Determine the (X, Y) coordinate at the center of the cell enclosing the given text.  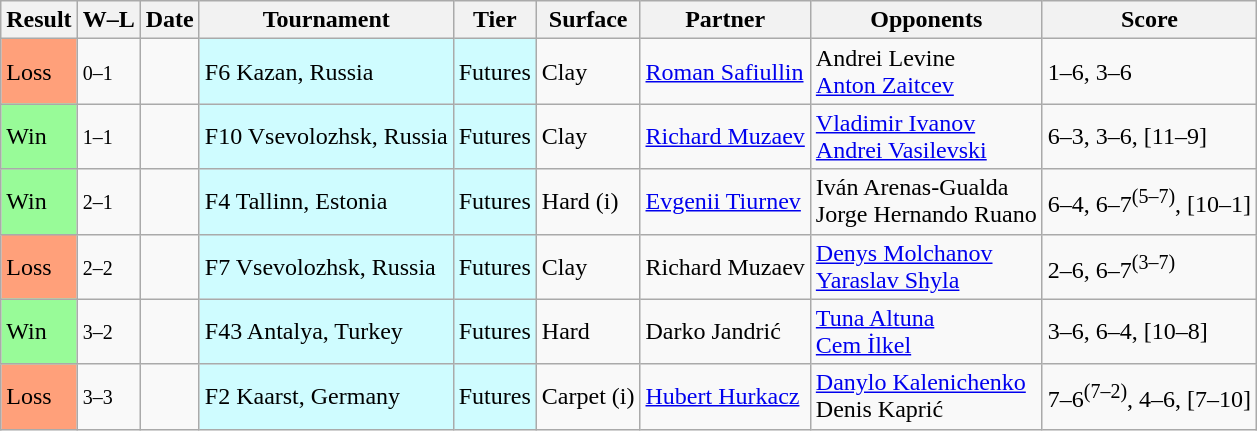
F7 Vsevolozhsk, Russia (326, 266)
Result (39, 20)
Darko Jandrić (725, 332)
3–6, 6–4, [10–8] (1149, 332)
Iván Arenas-Gualda Jorge Hernando Ruano (926, 202)
Hard (i) (588, 202)
Denys Molchanov Yaraslav Shyla (926, 266)
2–6, 6–7(3–7) (1149, 266)
1–6, 3–6 (1149, 72)
Andrei Levine Anton Zaitcev (926, 72)
Vladimir Ivanov Andrei Vasilevski (926, 136)
F4 Tallinn, Estonia (326, 202)
2–1 (108, 202)
F2 Kaarst, Germany (326, 396)
Date (170, 20)
Tier (494, 20)
Carpet (i) (588, 396)
F6 Kazan, Russia (326, 72)
1–1 (108, 136)
Danylo Kalenichenko Denis Kaprić (926, 396)
Opponents (926, 20)
Partner (725, 20)
3–3 (108, 396)
Tournament (326, 20)
F10 Vsevolozhsk, Russia (326, 136)
3–2 (108, 332)
6–4, 6–7(5–7), [10–1] (1149, 202)
F43 Antalya, Turkey (326, 332)
Evgenii Tiurnev (725, 202)
0–1 (108, 72)
Hard (588, 332)
Tuna Altuna Cem İlkel (926, 332)
W–L (108, 20)
6–3, 3–6, [11–9] (1149, 136)
Hubert Hurkacz (725, 396)
Score (1149, 20)
Surface (588, 20)
7–6(7–2), 4–6, [7–10] (1149, 396)
2–2 (108, 266)
Roman Safiullin (725, 72)
